Pinpoint the cell where the given text exists, returning its [X, Y] midpoint coordinate. 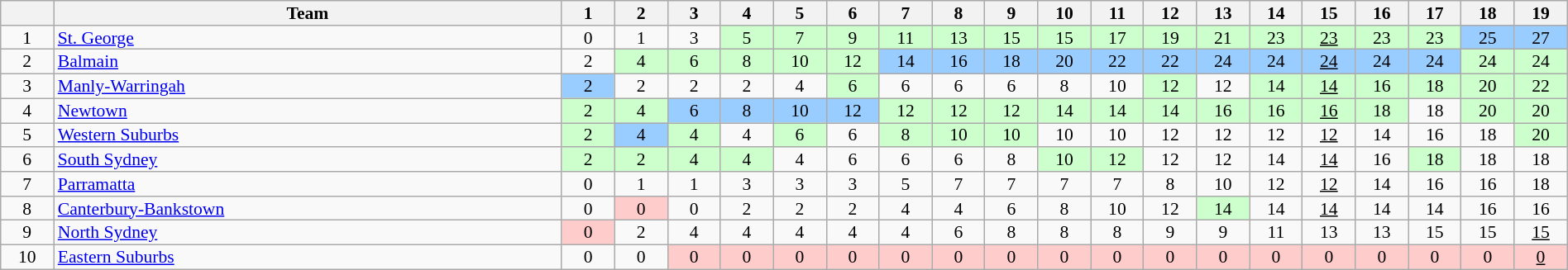
North Sydney [308, 233]
St. George [308, 38]
Canterbury-Bankstown [308, 209]
South Sydney [308, 159]
Eastern Suburbs [308, 258]
Western Suburbs [308, 135]
Newtown [308, 111]
Manly-Warringah [308, 87]
Team [308, 13]
Balmain [308, 62]
27 [1541, 38]
Parramatta [308, 184]
21 [1223, 38]
25 [1488, 38]
